Provide the [X, Y] coordinate of the cell's center where the given text is located.  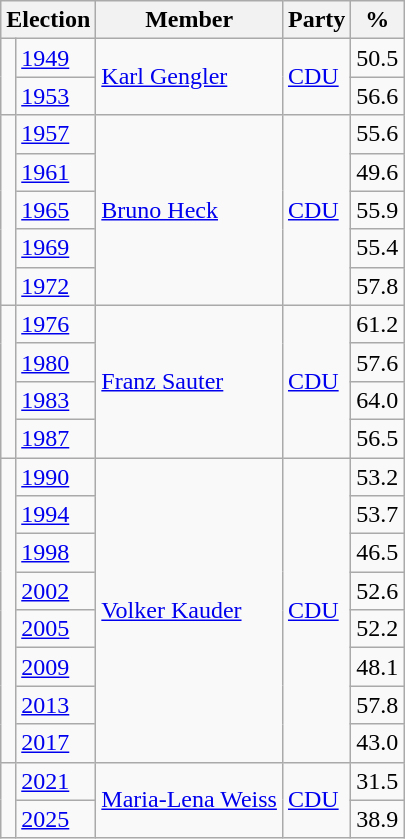
50.5 [378, 58]
1990 [56, 477]
% [378, 20]
1953 [56, 96]
55.6 [378, 134]
49.6 [378, 172]
1969 [56, 248]
61.2 [378, 324]
56.5 [378, 438]
1983 [56, 400]
2005 [56, 629]
1998 [56, 553]
53.7 [378, 515]
1972 [56, 286]
46.5 [378, 553]
38.9 [378, 819]
1965 [56, 210]
Volker Kauder [190, 610]
2013 [56, 705]
1949 [56, 58]
56.6 [378, 96]
1980 [56, 362]
43.0 [378, 743]
52.2 [378, 629]
55.9 [378, 210]
Election [48, 20]
2002 [56, 591]
1976 [56, 324]
1987 [56, 438]
Franz Sauter [190, 381]
Party [316, 20]
55.4 [378, 248]
1957 [56, 134]
52.6 [378, 591]
Karl Gengler [190, 77]
Maria-Lena Weiss [190, 800]
2025 [56, 819]
64.0 [378, 400]
31.5 [378, 781]
57.6 [378, 362]
Bruno Heck [190, 210]
Member [190, 20]
2021 [56, 781]
53.2 [378, 477]
1994 [56, 515]
2009 [56, 667]
1961 [56, 172]
2017 [56, 743]
48.1 [378, 667]
